Provide the [X, Y] coordinate of the cell's center where the given text is located.  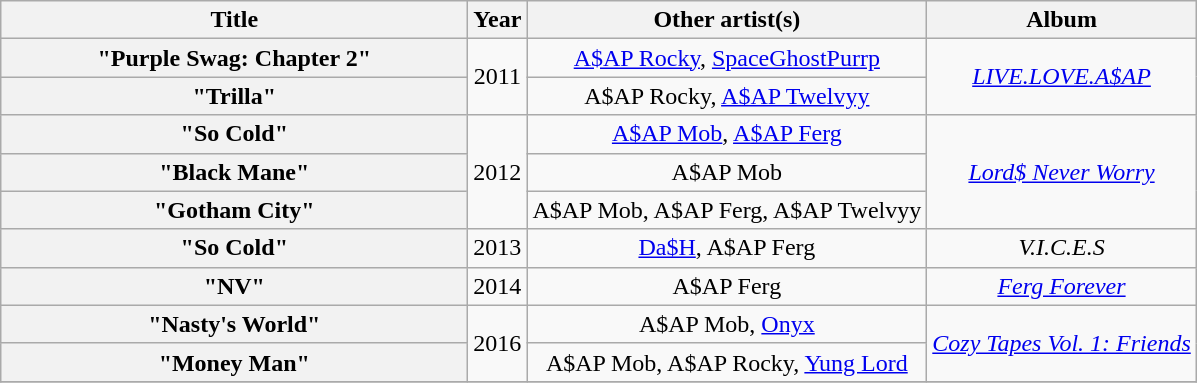
Da$H, A$AP Ferg [727, 248]
2016 [498, 343]
"Purple Swag: Chapter 2" [234, 58]
"Nasty's World" [234, 324]
Ferg Forever [1062, 286]
"Money Man" [234, 362]
A$AP Mob, Onyx [727, 324]
Album [1062, 20]
Lord$ Never Worry [1062, 172]
"Trilla" [234, 96]
A$AP Mob, A$AP Ferg, A$AP Twelvyy [727, 210]
Year [498, 20]
Other artist(s) [727, 20]
"Black Mane" [234, 172]
Title [234, 20]
2011 [498, 77]
2012 [498, 172]
V.I.C.E.S [1062, 248]
A$AP Mob, A$AP Rocky, Yung Lord [727, 362]
A$AP Rocky, A$AP Twelvyy [727, 96]
"Gotham City" [234, 210]
LIVE.LOVE.A$AP [1062, 77]
"NV" [234, 286]
A$AP Mob [727, 172]
2013 [498, 248]
Cozy Tapes Vol. 1: Friends [1062, 343]
A$AP Ferg [727, 286]
A$AP Rocky, SpaceGhostPurrp [727, 58]
A$AP Mob, A$AP Ferg [727, 134]
2014 [498, 286]
